Provide the [x, y] coordinate of the cell's center where the given text is located.  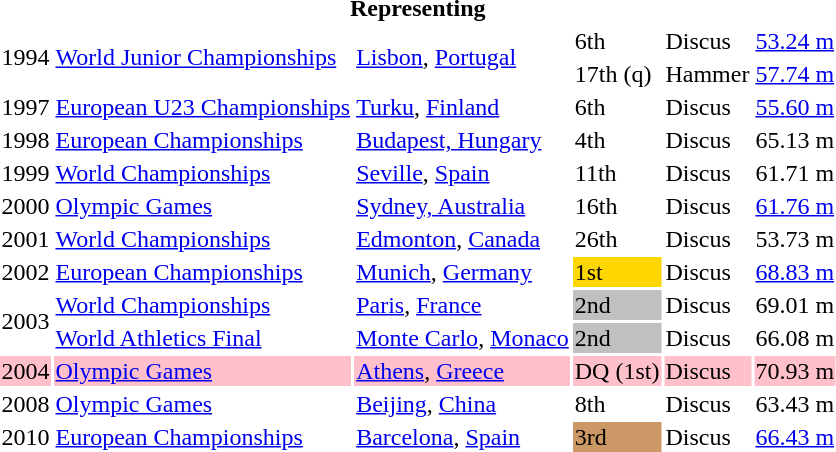
4th [617, 140]
69.01 m [795, 305]
66.43 m [795, 437]
61.71 m [795, 173]
2003 [26, 322]
53.73 m [795, 239]
World Junior Championships [203, 58]
Lisbon, Portugal [463, 58]
17th (q) [617, 74]
DQ (1st) [617, 371]
Monte Carlo, Monaco [463, 338]
57.74 m [795, 74]
2000 [26, 206]
16th [617, 206]
Beijing, China [463, 404]
2010 [26, 437]
65.13 m [795, 140]
Munich, Germany [463, 272]
Seville, Spain [463, 173]
Paris, France [463, 305]
Budapest, Hungary [463, 140]
26th [617, 239]
1998 [26, 140]
Turku, Finland [463, 107]
World Athletics Final [203, 338]
66.08 m [795, 338]
8th [617, 404]
68.83 m [795, 272]
1994 [26, 58]
Athens, Greece [463, 371]
Barcelona, Spain [463, 437]
Hammer [708, 74]
2002 [26, 272]
53.24 m [795, 41]
1st [617, 272]
3rd [617, 437]
61.76 m [795, 206]
70.93 m [795, 371]
11th [617, 173]
Edmonton, Canada [463, 239]
2004 [26, 371]
Sydney, Australia [463, 206]
1997 [26, 107]
2008 [26, 404]
1999 [26, 173]
63.43 m [795, 404]
2001 [26, 239]
55.60 m [795, 107]
European U23 Championships [203, 107]
